Scan for the cell matching the given text and deliver its (x, y) coordinate at center. 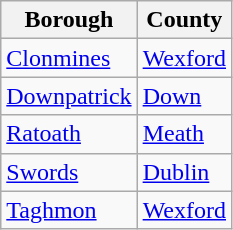
Downpatrick (69, 96)
Taghmon (69, 210)
Clonmines (69, 58)
Down (184, 96)
Ratoath (69, 134)
County (184, 20)
Borough (69, 20)
Dublin (184, 172)
Meath (184, 134)
Swords (69, 172)
